Determine the [X, Y] coordinate at the center of the cell enclosing the given text.  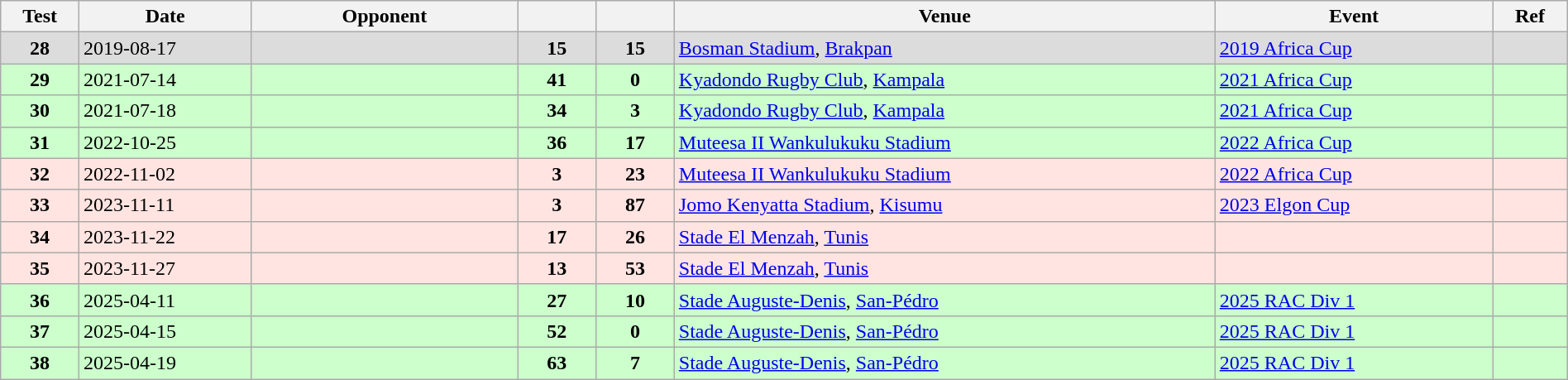
2025-04-15 [165, 331]
41 [557, 79]
Bosman Stadium, Brakpan [944, 48]
52 [557, 331]
2021-07-18 [165, 111]
Date [165, 17]
53 [635, 268]
Jomo Kenyatta Stadium, Kisumu [944, 205]
27 [557, 300]
28 [40, 48]
2022-10-25 [165, 142]
2019-08-17 [165, 48]
29 [40, 79]
35 [40, 268]
37 [40, 331]
Venue [944, 17]
Ref [1530, 17]
2021-07-14 [165, 79]
2023 Elgon Cup [1353, 205]
30 [40, 111]
Test [40, 17]
13 [557, 268]
2025-04-19 [165, 363]
Event [1353, 17]
87 [635, 205]
10 [635, 300]
2023-11-27 [165, 268]
33 [40, 205]
2019 Africa Cup [1353, 48]
31 [40, 142]
2023-11-11 [165, 205]
7 [635, 363]
2022-11-02 [165, 174]
38 [40, 363]
23 [635, 174]
63 [557, 363]
32 [40, 174]
2023-11-22 [165, 237]
2025-04-11 [165, 300]
Opponent [385, 17]
26 [635, 237]
